Capture the cell that displays the provided text and extract its [X, Y] central coordinate. 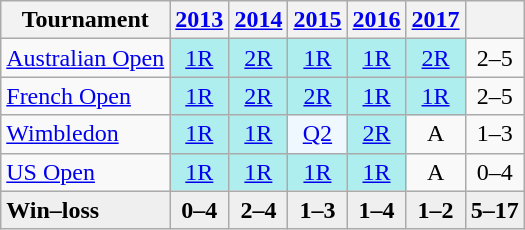
1–4 [376, 210]
2014 [258, 20]
1–2 [436, 210]
2013 [200, 20]
Q2 [318, 134]
2–4 [258, 210]
Tournament [86, 20]
Australian Open [86, 58]
French Open [86, 96]
5–17 [494, 210]
2015 [318, 20]
Wimbledon [86, 134]
2017 [436, 20]
Win–loss [86, 210]
US Open [86, 172]
2016 [376, 20]
